Capture the cell that displays the provided text and extract its (x, y) central coordinate. 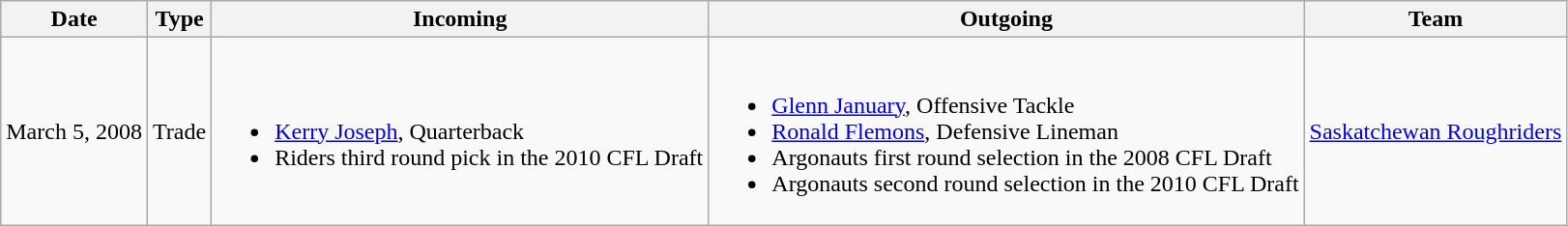
Team (1436, 19)
Kerry Joseph, Quarterback Riders third round pick in the 2010 CFL Draft (460, 131)
March 5, 2008 (74, 131)
Saskatchewan Roughriders (1436, 131)
Outgoing (1006, 19)
Incoming (460, 19)
Date (74, 19)
Type (179, 19)
Trade (179, 131)
